Provide the [X, Y] coordinate of the cell's center where the given text is located.  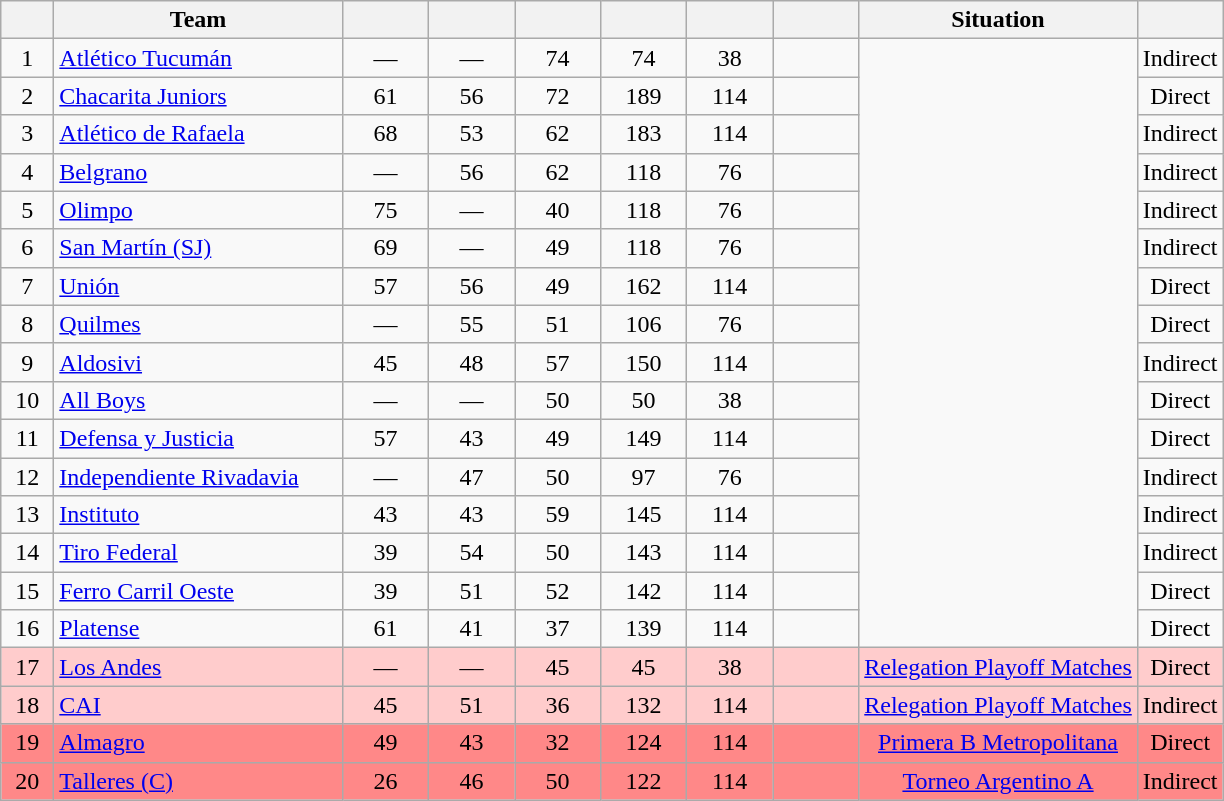
12 [28, 477]
47 [471, 477]
13 [28, 515]
132 [644, 705]
Independiente Rivadavia [198, 477]
54 [471, 553]
16 [28, 629]
Unión [198, 286]
Almagro [198, 743]
40 [557, 210]
Torneo Argentino A [998, 781]
5 [28, 210]
19 [28, 743]
149 [644, 438]
2 [28, 96]
Atlético de Rafaela [198, 134]
106 [644, 324]
San Martín (SJ) [198, 248]
All Boys [198, 400]
189 [644, 96]
124 [644, 743]
143 [644, 553]
142 [644, 591]
145 [644, 515]
75 [385, 210]
59 [557, 515]
17 [28, 667]
11 [28, 438]
Chacarita Juniors [198, 96]
Primera B Metropolitana [998, 743]
8 [28, 324]
69 [385, 248]
Situation [998, 20]
41 [471, 629]
37 [557, 629]
Olimpo [198, 210]
Talleres (C) [198, 781]
10 [28, 400]
1 [28, 58]
Belgrano [198, 172]
55 [471, 324]
183 [644, 134]
7 [28, 286]
18 [28, 705]
150 [644, 362]
4 [28, 172]
97 [644, 477]
CAI [198, 705]
6 [28, 248]
139 [644, 629]
68 [385, 134]
46 [471, 781]
Platense [198, 629]
72 [557, 96]
Atlético Tucumán [198, 58]
53 [471, 134]
32 [557, 743]
122 [644, 781]
48 [471, 362]
14 [28, 553]
Quilmes [198, 324]
Tiro Federal [198, 553]
Instituto [198, 515]
26 [385, 781]
Team [198, 20]
3 [28, 134]
9 [28, 362]
52 [557, 591]
Los Andes [198, 667]
Aldosivi [198, 362]
Defensa y Justicia [198, 438]
20 [28, 781]
162 [644, 286]
36 [557, 705]
Ferro Carril Oeste [198, 591]
15 [28, 591]
